Search for the cell housing the specified text and yield its (x, y) center coordinate. 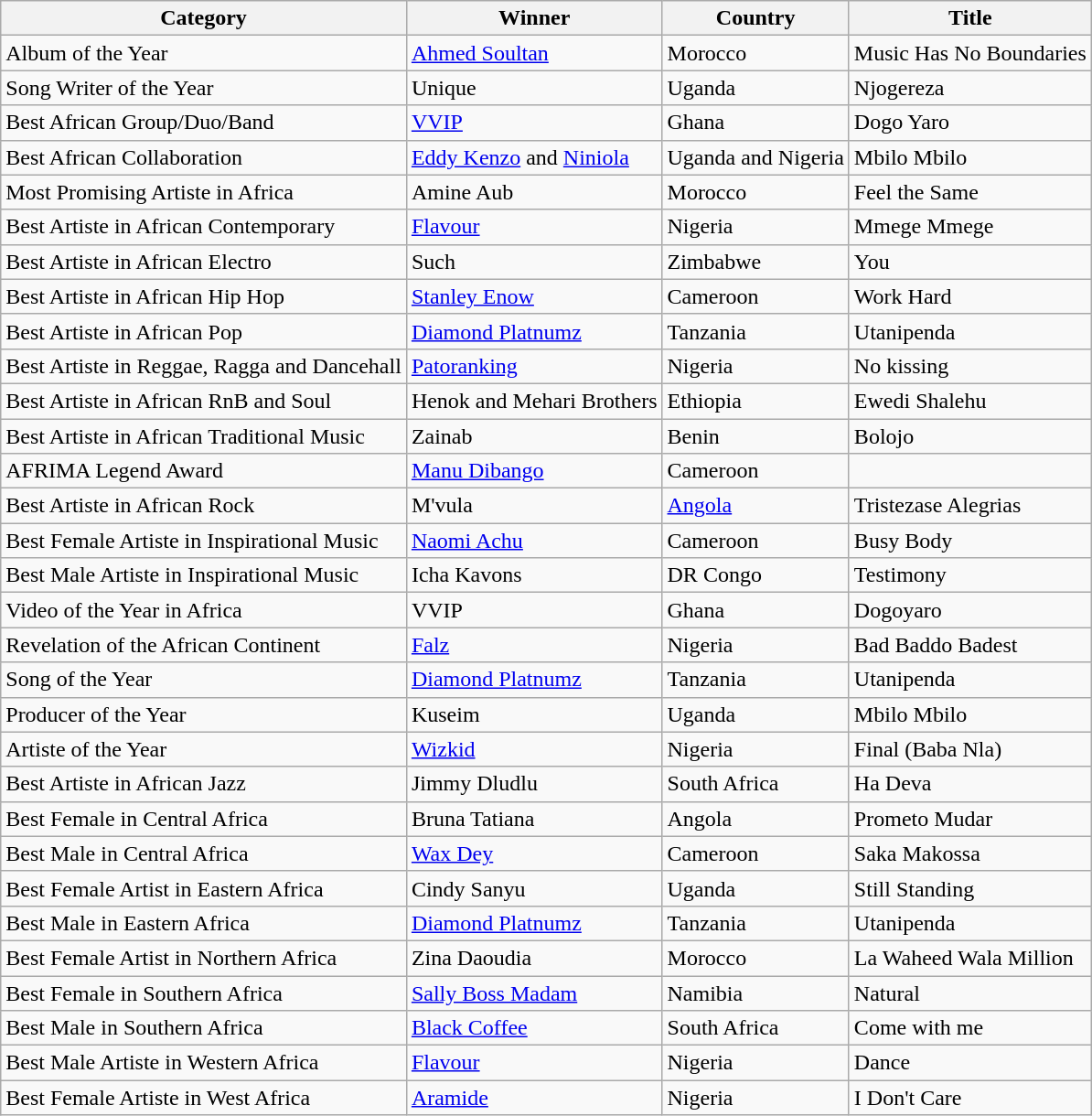
Unique (534, 88)
Dogo Yaro (969, 123)
Saka Makossa (969, 853)
Album of the Year (204, 53)
Testimony (969, 575)
Benin (755, 436)
Final (Baba Nla) (969, 749)
Ewedi Shalehu (969, 401)
Best Female Artist in Northern Africa (204, 958)
Ethiopia (755, 401)
M'vula (534, 506)
Manu Dibango (534, 471)
Best Female Artiste in Inspirational Music (204, 541)
Best Male in Eastern Africa (204, 923)
Amine Aub (534, 192)
Producer of the Year (204, 714)
Best Male in Southern Africa (204, 1028)
Ahmed Soultan (534, 53)
Best Female Artist in Eastern Africa (204, 888)
La Waheed Wala Million (969, 958)
No kissing (969, 366)
Best Artiste in African Traditional Music (204, 436)
Best Male in Central Africa (204, 853)
Eddy Kenzo and Niniola (534, 157)
Zina Daoudia (534, 958)
You (969, 262)
Patoranking (534, 366)
I Don't Care (969, 1098)
Dogoyaro (969, 610)
Sally Boss Madam (534, 993)
Best Artiste in African Contemporary (204, 227)
Kuseim (534, 714)
Best Artiste in African Pop (204, 331)
Country (755, 18)
Title (969, 18)
Best Female Artiste in West Africa (204, 1098)
Category (204, 18)
Best Female in Central Africa (204, 819)
Tristezase Alegrias (969, 506)
Naomi Achu (534, 541)
Best Artiste in African Electro (204, 262)
Natural (969, 993)
Winner (534, 18)
Bad Baddo Badest (969, 645)
Dance (969, 1063)
Bruna Tatiana (534, 819)
AFRIMA Legend Award (204, 471)
Best Female in Southern Africa (204, 993)
Best Artiste in African RnB and Soul (204, 401)
Video of the Year in Africa (204, 610)
Song Writer of the Year (204, 88)
Such (534, 262)
Stanley Enow (534, 296)
Best African Group/Duo/Band (204, 123)
Revelation of the African Continent (204, 645)
Mmege Mmege (969, 227)
Aramide (534, 1098)
Feel the Same (969, 192)
Best Artiste in Reggae, Ragga and Dancehall (204, 366)
Prometo Mudar (969, 819)
Best Artiste in African Rock (204, 506)
Music Has No Boundaries (969, 53)
Henok and Mehari Brothers (534, 401)
Most Promising Artiste in Africa (204, 192)
Come with me (969, 1028)
Namibia (755, 993)
Cindy Sanyu (534, 888)
Falz (534, 645)
Busy Body (969, 541)
Zimbabwe (755, 262)
Bolojo (969, 436)
Best Male Artiste in Western Africa (204, 1063)
Ha Deva (969, 784)
Song of the Year (204, 680)
Black Coffee (534, 1028)
Best Artiste in African Hip Hop (204, 296)
Work Hard (969, 296)
Zainab (534, 436)
Best African Collaboration (204, 157)
Artiste of the Year (204, 749)
Wax Dey (534, 853)
Best Artiste in African Jazz (204, 784)
Wizkid (534, 749)
DR Congo (755, 575)
Best Male Artiste in Inspirational Music (204, 575)
Jimmy Dludlu (534, 784)
Icha Kavons (534, 575)
Still Standing (969, 888)
Njogereza (969, 88)
Uganda and Nigeria (755, 157)
